For the text-containing cell, return its midpoint in [X, Y] coordinate format. 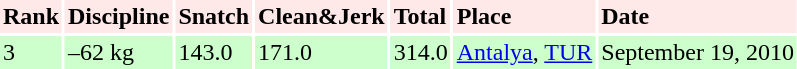
Place [525, 16]
Date [698, 16]
September 19, 2010 [698, 52]
171.0 [322, 52]
Antalya, TUR [525, 52]
Rank [31, 16]
Clean&Jerk [322, 16]
143.0 [214, 52]
Discipline [118, 16]
–62 kg [118, 52]
Snatch [214, 16]
Total [421, 16]
314.0 [421, 52]
3 [31, 52]
